Output the (X, Y) coordinate of the center of the cell containing the given text.  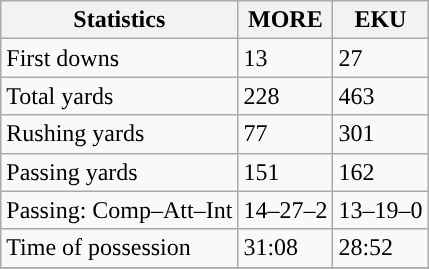
EKU (380, 20)
151 (286, 172)
162 (380, 172)
31:08 (286, 248)
Rushing yards (120, 134)
Passing yards (120, 172)
228 (286, 96)
Time of possession (120, 248)
14–27–2 (286, 210)
13–19–0 (380, 210)
77 (286, 134)
301 (380, 134)
13 (286, 58)
Statistics (120, 20)
Passing: Comp–Att–Int (120, 210)
28:52 (380, 248)
MORE (286, 20)
27 (380, 58)
463 (380, 96)
Total yards (120, 96)
First downs (120, 58)
